Detect which cell encompasses the target text, then output its (x, y) center coordinate. 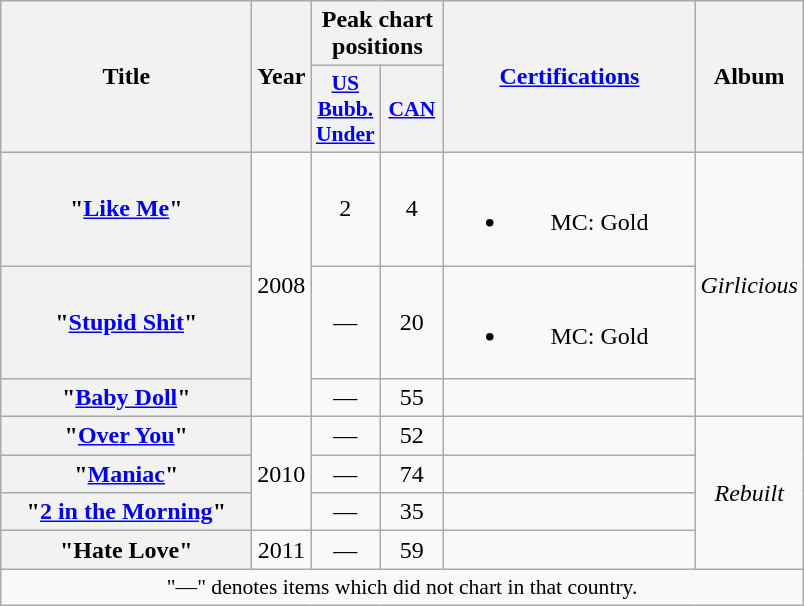
Album (749, 77)
"Baby Doll" (126, 398)
4 (412, 208)
2008 (282, 284)
"Over You" (126, 436)
Year (282, 77)
Certifications (570, 77)
Peak chart positions (378, 34)
"2 in the Morning" (126, 512)
Girlicious (749, 284)
59 (412, 550)
CAN (412, 110)
Title (126, 77)
"—" denotes items which did not chart in that country. (402, 587)
2 (346, 208)
"Maniac" (126, 474)
Rebuilt (749, 493)
2010 (282, 474)
"Like Me" (126, 208)
20 (412, 322)
52 (412, 436)
"Stupid Shit" (126, 322)
"Hate Love" (126, 550)
74 (412, 474)
55 (412, 398)
US Bubb. Under (346, 110)
2011 (282, 550)
35 (412, 512)
